Locate the cell with the specified text and output its (X, Y) center coordinate. 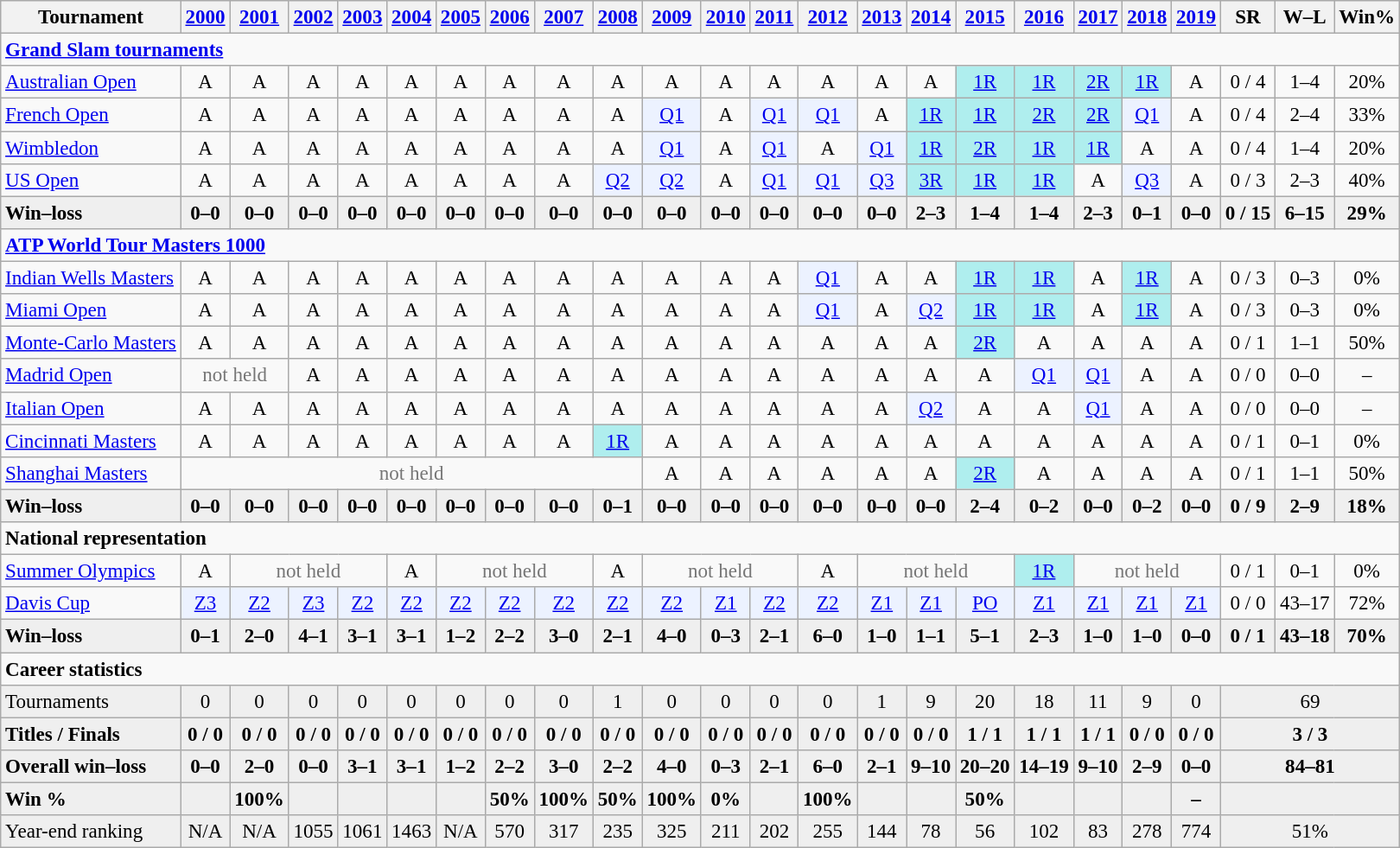
National representation (700, 539)
Summer Olympics (91, 571)
3 / 3 (1310, 734)
Year-end ranking (91, 832)
Monte-Carlo Masters (91, 343)
Titles / Finals (91, 734)
2004 (411, 17)
14–19 (1044, 767)
202 (774, 832)
Win % (91, 800)
2003 (363, 17)
83 (1098, 832)
US Open (91, 181)
70% (1367, 636)
4–1 (313, 636)
Cincinnati Masters (91, 441)
20 (985, 702)
255 (828, 832)
SR (1248, 17)
Win% (1367, 17)
43–17 (1305, 603)
Tournaments (91, 702)
0 / 15 (1248, 213)
1055 (313, 832)
51% (1310, 832)
144 (881, 832)
0 / 9 (1248, 506)
325 (671, 832)
Shanghai Masters (91, 474)
PO (985, 603)
5–1 (985, 636)
2019 (1196, 17)
Davis Cup (91, 603)
1463 (411, 832)
2011 (774, 17)
20–20 (985, 767)
ATP World Tour Masters 1000 (700, 245)
72% (1367, 603)
Career statistics (700, 669)
2018 (1148, 17)
W–L (1305, 17)
211 (726, 832)
78 (932, 832)
Italian Open (91, 408)
18% (1367, 506)
Indian Wells Masters (91, 278)
2016 (1044, 17)
317 (563, 832)
56 (985, 832)
2010 (726, 17)
570 (510, 832)
2002 (313, 17)
774 (1196, 832)
2014 (932, 17)
2008 (617, 17)
2007 (563, 17)
1061 (363, 832)
40% (1367, 181)
2013 (881, 17)
29% (1367, 213)
2009 (671, 17)
43–18 (1305, 636)
Grand Slam tournaments (700, 50)
102 (1044, 832)
235 (617, 832)
2005 (461, 17)
2000 (206, 17)
Wimbledon (91, 148)
18 (1044, 702)
2017 (1098, 17)
84–81 (1310, 767)
2012 (828, 17)
Overall win–loss (91, 767)
11 (1098, 702)
3R (932, 181)
Miami Open (91, 310)
6–15 (1305, 213)
278 (1148, 832)
33% (1367, 115)
69 (1310, 702)
Madrid Open (91, 376)
Tournament (91, 17)
French Open (91, 115)
2015 (985, 17)
2001 (259, 17)
Australian Open (91, 82)
2006 (510, 17)
